From the cell containing the given text, extract its center point as [X, Y] coordinate. 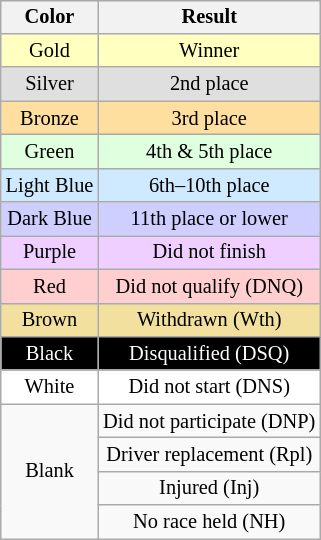
Color [50, 17]
3rd place [209, 118]
Dark Blue [50, 219]
Injured (Inj) [209, 488]
Winner [209, 51]
4th & 5th place [209, 152]
Gold [50, 51]
Driver replacement (Rpl) [209, 455]
No race held (NH) [209, 522]
2nd place [209, 84]
Did not qualify (DNQ) [209, 286]
11th place or lower [209, 219]
6th–10th place [209, 185]
White [50, 387]
Did not finish [209, 253]
Green [50, 152]
Red [50, 286]
Disqualified (DSQ) [209, 354]
Blank [50, 472]
Black [50, 354]
Did not participate (DNP) [209, 421]
Did not start (DNS) [209, 387]
Brown [50, 320]
Bronze [50, 118]
Withdrawn (Wth) [209, 320]
Result [209, 17]
Purple [50, 253]
Silver [50, 84]
Light Blue [50, 185]
